Capture the cell that displays the provided text and extract its (x, y) central coordinate. 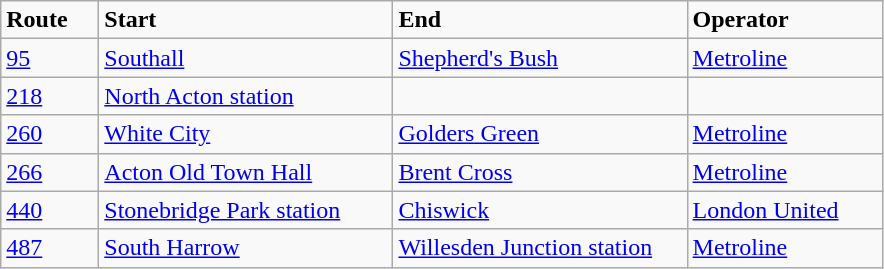
End (540, 20)
266 (50, 172)
White City (246, 134)
North Acton station (246, 96)
Shepherd's Bush (540, 58)
218 (50, 96)
260 (50, 134)
Route (50, 20)
95 (50, 58)
London United (785, 210)
Willesden Junction station (540, 248)
South Harrow (246, 248)
Stonebridge Park station (246, 210)
Brent Cross (540, 172)
Golders Green (540, 134)
487 (50, 248)
Start (246, 20)
Chiswick (540, 210)
Acton Old Town Hall (246, 172)
Southall (246, 58)
440 (50, 210)
Operator (785, 20)
